Detect which cell encompasses the target text, then output its (x, y) center coordinate. 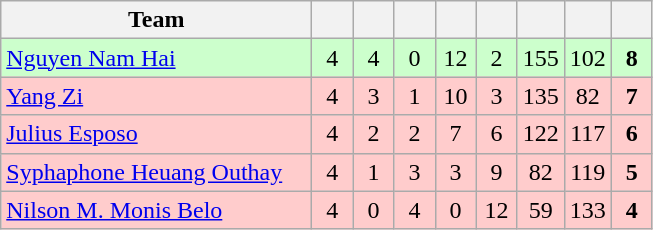
135 (540, 96)
5 (632, 172)
133 (588, 210)
Nilson M. Monis Belo (156, 210)
Nguyen Nam Hai (156, 58)
102 (588, 58)
155 (540, 58)
59 (540, 210)
Yang Zi (156, 96)
9 (496, 172)
119 (588, 172)
Team (156, 20)
122 (540, 134)
10 (456, 96)
Syphaphone Heuang Outhay (156, 172)
8 (632, 58)
117 (588, 134)
Julius Esposo (156, 134)
